Detect which cell encompasses the target text, then output its [X, Y] center coordinate. 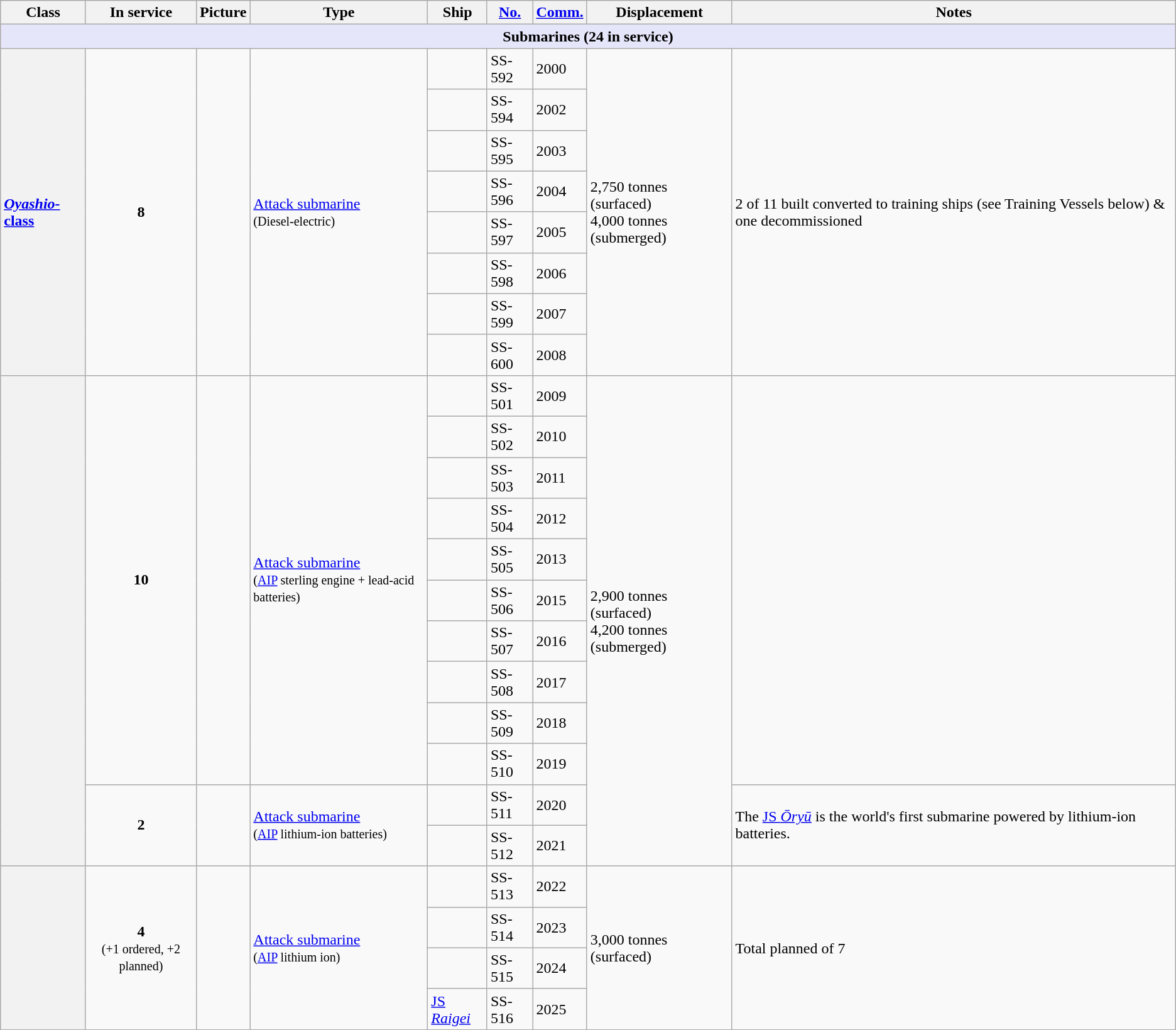
SS-596 [509, 191]
2023 [560, 928]
2 [141, 825]
JS Raigei [457, 1009]
2024 [560, 968]
SS-592 [509, 69]
SS-506 [509, 601]
Attack submarine(AIP lithium-ion batteries) [339, 825]
SS-515 [509, 968]
SS-512 [509, 846]
2007 [560, 314]
SS-599 [509, 314]
2021 [560, 846]
Notes [954, 13]
SS-511 [509, 804]
2020 [560, 804]
Picture [224, 13]
2005 [560, 233]
2019 [560, 764]
SS-508 [509, 682]
2010 [560, 436]
SS-501 [509, 396]
2025 [560, 1009]
2006 [560, 273]
2009 [560, 396]
Total planned of 7 [954, 948]
2016 [560, 641]
2015 [560, 601]
Submarines (24 in service) [588, 36]
Comm. [560, 13]
2003 [560, 151]
8 [141, 212]
2002 [560, 109]
2018 [560, 723]
2,750 tonnes (surfaced)4,000 tonnes (submerged) [660, 212]
SS-502 [509, 436]
Class [43, 13]
The JS Ōryū is the world's first submarine powered by lithium-ion batteries. [954, 825]
2012 [560, 519]
2011 [560, 478]
SS-510 [509, 764]
SS-516 [509, 1009]
SS-504 [509, 519]
SS-503 [509, 478]
SS-594 [509, 109]
SS-598 [509, 273]
4(+1 ordered, +2 planned) [141, 948]
10 [141, 579]
Attack submarine(AIP lithium ion) [339, 948]
Type [339, 13]
SS-505 [509, 559]
Attack submarine(Diesel-electric) [339, 212]
SS-514 [509, 928]
Displacement [660, 13]
3,000 tonnes (surfaced) [660, 948]
2017 [560, 682]
No. [509, 13]
2022 [560, 886]
2000 [560, 69]
2004 [560, 191]
In service [141, 13]
Ship [457, 13]
2008 [560, 354]
SS-509 [509, 723]
2 of 11 built converted to training ships (see Training Vessels below) & one decommissioned [954, 212]
SS-513 [509, 886]
2,900 tonnes (surfaced)4,200 tonnes (submerged) [660, 621]
Attack submarine(AIP sterling engine + lead-acid batteries) [339, 579]
SS-595 [509, 151]
Oyashio-class [43, 212]
SS-507 [509, 641]
2013 [560, 559]
SS-597 [509, 233]
SS-600 [509, 354]
